For the text-containing cell, return its midpoint in (x, y) coordinate format. 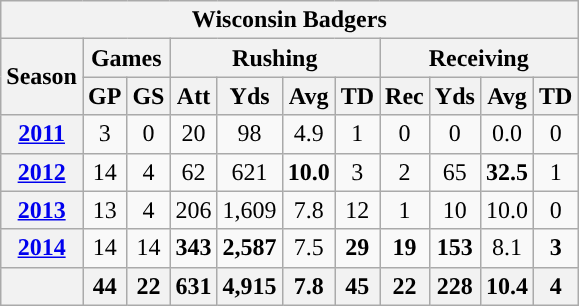
65 (454, 172)
631 (194, 286)
0.0 (506, 134)
Rec (405, 96)
2 (405, 172)
4.9 (308, 134)
12 (357, 210)
Rushing (275, 58)
343 (194, 248)
2011 (42, 134)
20 (194, 134)
2013 (42, 210)
206 (194, 210)
10 (454, 210)
62 (194, 172)
13 (104, 210)
Att (194, 96)
GP (104, 96)
29 (357, 248)
GS (148, 96)
Receiving (479, 58)
1,609 (250, 210)
2,587 (250, 248)
4,915 (250, 286)
2014 (42, 248)
44 (104, 286)
Season (42, 77)
45 (357, 286)
153 (454, 248)
8.1 (506, 248)
10.4 (506, 286)
98 (250, 134)
19 (405, 248)
621 (250, 172)
228 (454, 286)
32.5 (506, 172)
7.5 (308, 248)
Games (126, 58)
Wisconsin Badgers (290, 20)
2012 (42, 172)
